Search for the cell housing the specified text and yield its (X, Y) center coordinate. 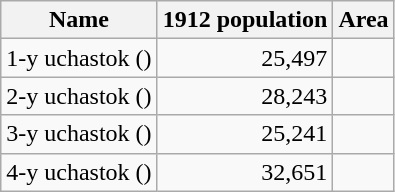
4-y uchastok () (79, 172)
3-y uchastok () (79, 134)
25,497 (245, 58)
Name (79, 20)
1912 population (245, 20)
2-y uchastok () (79, 96)
28,243 (245, 96)
25,241 (245, 134)
1-y uchastok () (79, 58)
32,651 (245, 172)
Area (364, 20)
